Find where the given text appears and provide that cell's center as [x, y] coordinate. 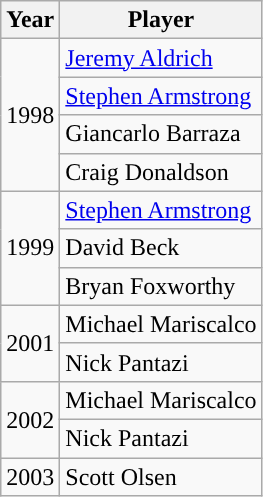
Giancarlo Barraza [161, 134]
Year [30, 20]
Bryan Foxworthy [161, 286]
Player [161, 20]
David Beck [161, 248]
2002 [30, 419]
1999 [30, 248]
Scott Olsen [161, 477]
Craig Donaldson [161, 172]
2003 [30, 477]
Jeremy Aldrich [161, 58]
2001 [30, 343]
1998 [30, 115]
